Scan for the cell matching the given text and deliver its [x, y] coordinate at center. 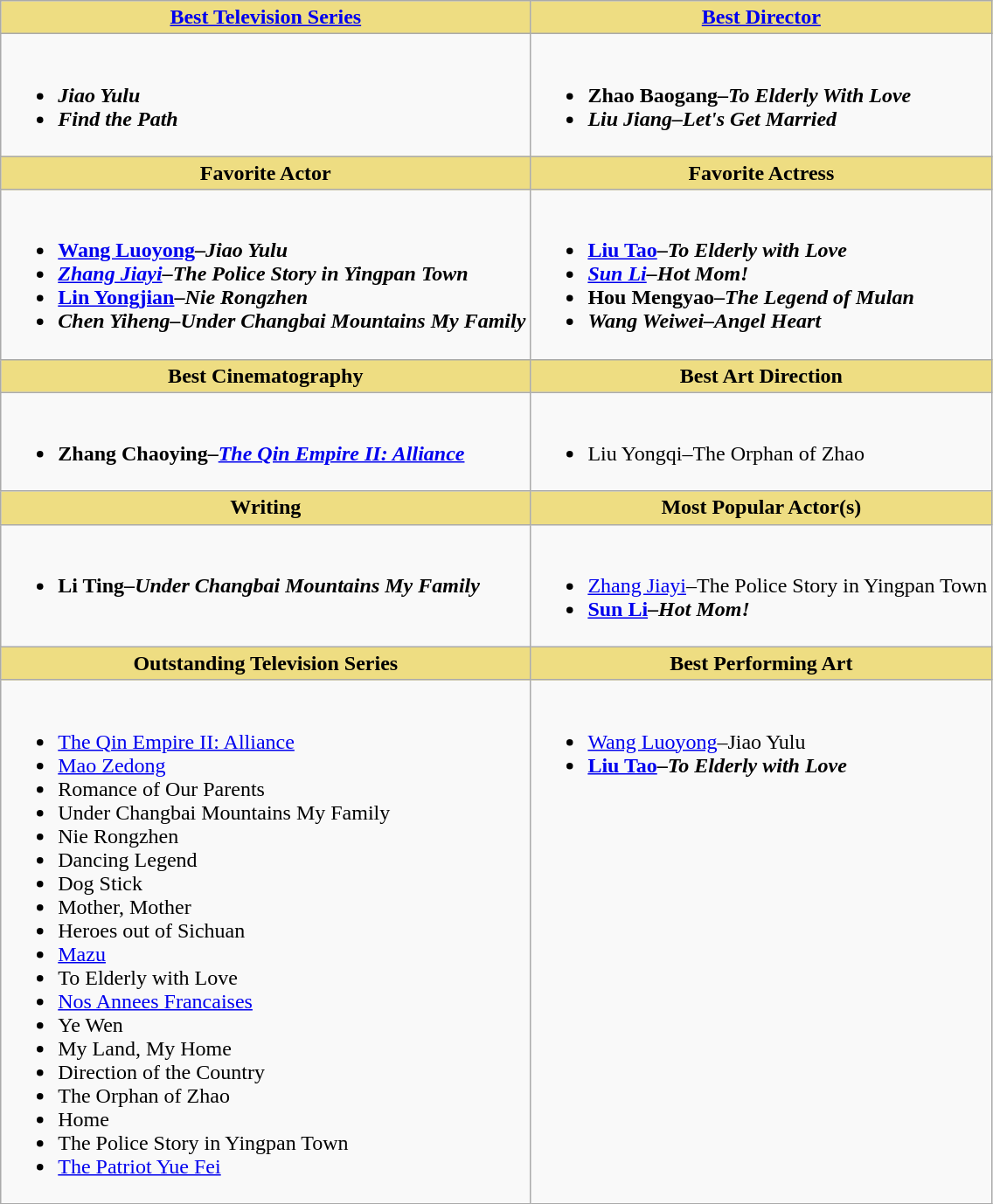
Best Performing Art [761, 663]
Jiao YuluFind the Path [266, 95]
Zhang Jiayi–The Police Story in Yingpan TownSun Li–Hot Mom! [761, 585]
Best Art Direction [761, 376]
Wang Luoyong–Jiao YuluZhang Jiayi–The Police Story in Yingpan TownLin Yongjian–Nie RongzhenChen Yiheng–Under Changbai Mountains My Family [266, 274]
Best Director [761, 17]
Best Cinematography [266, 376]
Favorite Actress [761, 173]
Outstanding Television Series [266, 663]
Li Ting–Under Changbai Mountains My Family [266, 585]
Favorite Actor [266, 173]
Most Popular Actor(s) [761, 508]
Best Television Series [266, 17]
Wang Luoyong–Jiao YuluLiu Tao–To Elderly with Love [761, 942]
Liu Tao–To Elderly with LoveSun Li–Hot Mom!Hou Mengyao–The Legend of MulanWang Weiwei–Angel Heart [761, 274]
Liu Yongqi–The Orphan of Zhao [761, 442]
Writing [266, 508]
Zhang Chaoying–The Qin Empire II: Alliance [266, 442]
Zhao Baogang–To Elderly With LoveLiu Jiang–Let's Get Married [761, 95]
